For the text-containing cell, return its midpoint in (x, y) coordinate format. 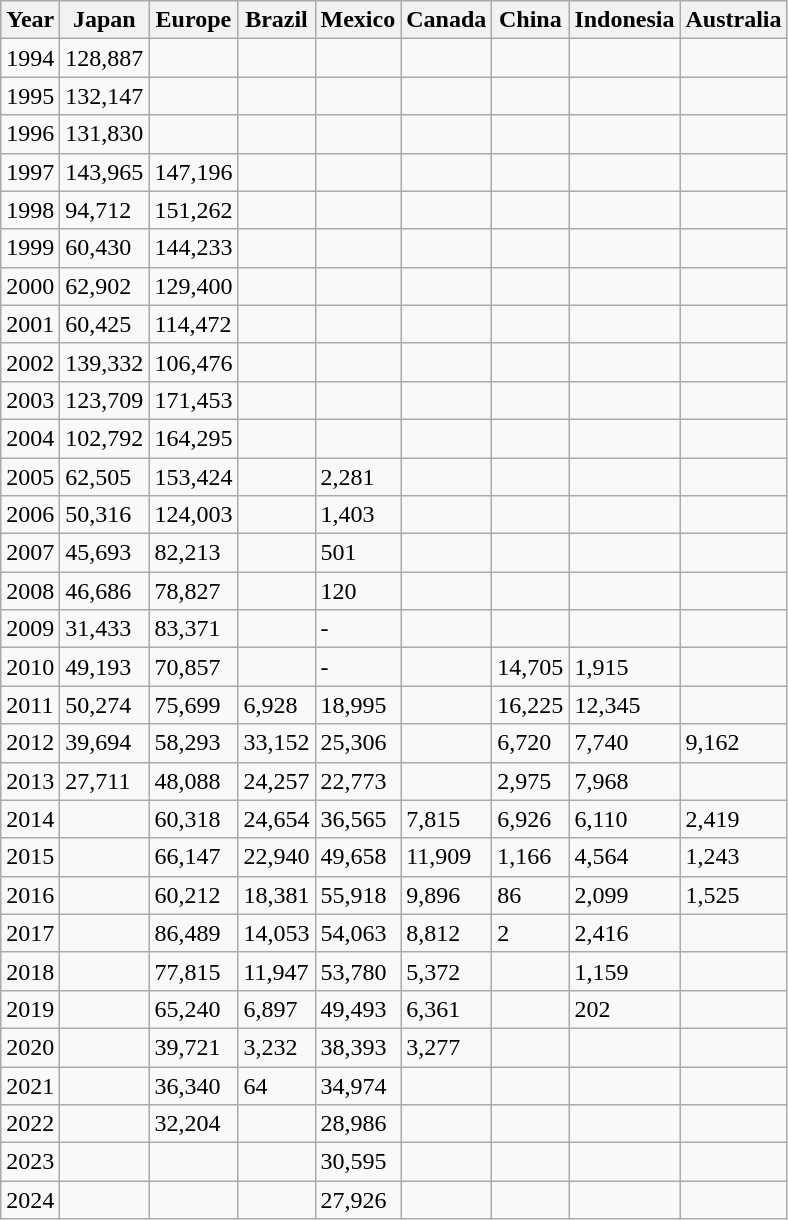
1997 (30, 172)
1996 (30, 134)
31,433 (104, 629)
22,773 (358, 781)
24,257 (276, 781)
2 (530, 933)
5,372 (446, 971)
50,274 (104, 705)
39,694 (104, 743)
1998 (30, 210)
2023 (30, 1162)
2001 (30, 324)
2022 (30, 1124)
83,371 (194, 629)
1995 (30, 96)
2019 (30, 1009)
38,393 (358, 1047)
1994 (30, 58)
70,857 (194, 667)
147,196 (194, 172)
2020 (30, 1047)
60,212 (194, 895)
6,720 (530, 743)
Mexico (358, 20)
2015 (30, 857)
2018 (30, 971)
124,003 (194, 515)
2,975 (530, 781)
11,947 (276, 971)
27,926 (358, 1200)
2011 (30, 705)
25,306 (358, 743)
9,896 (446, 895)
3,232 (276, 1047)
33,152 (276, 743)
1,403 (358, 515)
4,564 (624, 857)
34,974 (358, 1085)
54,063 (358, 933)
102,792 (104, 438)
24,654 (276, 819)
48,088 (194, 781)
18,381 (276, 895)
131,830 (104, 134)
171,453 (194, 400)
18,995 (358, 705)
Year (30, 20)
94,712 (104, 210)
2,099 (624, 895)
153,424 (194, 477)
49,193 (104, 667)
62,505 (104, 477)
2012 (30, 743)
60,318 (194, 819)
16,225 (530, 705)
501 (358, 553)
65,240 (194, 1009)
86,489 (194, 933)
2024 (30, 1200)
2021 (30, 1085)
45,693 (104, 553)
36,565 (358, 819)
164,295 (194, 438)
China (530, 20)
7,815 (446, 819)
7,740 (624, 743)
36,340 (194, 1085)
114,472 (194, 324)
2010 (30, 667)
129,400 (194, 286)
66,147 (194, 857)
78,827 (194, 591)
2003 (30, 400)
2016 (30, 895)
50,316 (104, 515)
2002 (30, 362)
75,699 (194, 705)
2007 (30, 553)
144,233 (194, 248)
77,815 (194, 971)
6,897 (276, 1009)
30,595 (358, 1162)
11,909 (446, 857)
151,262 (194, 210)
2,416 (624, 933)
2013 (30, 781)
2014 (30, 819)
132,147 (104, 96)
106,476 (194, 362)
202 (624, 1009)
1,243 (734, 857)
Indonesia (624, 20)
12,345 (624, 705)
62,902 (104, 286)
14,705 (530, 667)
Canada (446, 20)
86 (530, 895)
53,780 (358, 971)
7,968 (624, 781)
120 (358, 591)
64 (276, 1085)
2,419 (734, 819)
123,709 (104, 400)
Brazil (276, 20)
139,332 (104, 362)
60,430 (104, 248)
1,166 (530, 857)
2004 (30, 438)
Japan (104, 20)
2017 (30, 933)
2005 (30, 477)
1,159 (624, 971)
1,525 (734, 895)
2000 (30, 286)
49,658 (358, 857)
143,965 (104, 172)
58,293 (194, 743)
1,915 (624, 667)
60,425 (104, 324)
9,162 (734, 743)
2006 (30, 515)
3,277 (446, 1047)
22,940 (276, 857)
Europe (194, 20)
46,686 (104, 591)
39,721 (194, 1047)
49,493 (358, 1009)
32,204 (194, 1124)
8,812 (446, 933)
2009 (30, 629)
27,711 (104, 781)
1999 (30, 248)
2008 (30, 591)
6,361 (446, 1009)
6,110 (624, 819)
128,887 (104, 58)
6,928 (276, 705)
2,281 (358, 477)
28,986 (358, 1124)
82,213 (194, 553)
14,053 (276, 933)
6,926 (530, 819)
55,918 (358, 895)
Australia (734, 20)
